Pinpoint the cell where the given text exists, returning its (X, Y) midpoint coordinate. 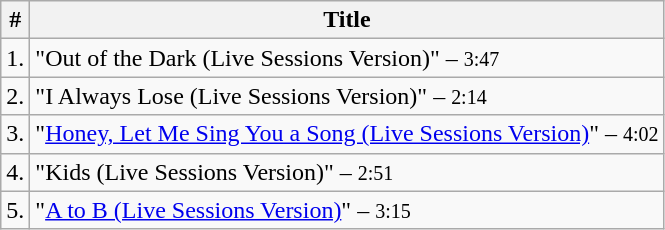
4. (16, 172)
Title (347, 20)
2. (16, 96)
"Out of the Dark (Live Sessions Version)" – 3:47 (347, 58)
5. (16, 210)
3. (16, 134)
"Honey, Let Me Sing You a Song (Live Sessions Version)" – 4:02 (347, 134)
1. (16, 58)
"Kids (Live Sessions Version)" – 2:51 (347, 172)
# (16, 20)
"I Always Lose (Live Sessions Version)" – 2:14 (347, 96)
"A to B (Live Sessions Version)" – 3:15 (347, 210)
